For the text-containing cell, return its midpoint in [x, y] coordinate format. 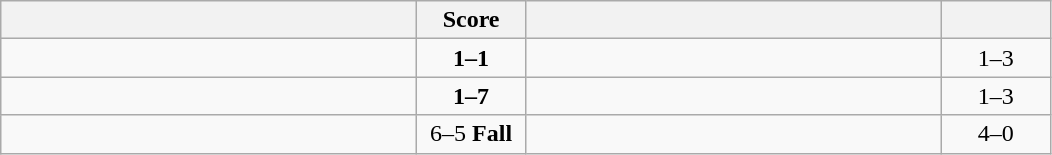
1–7 [472, 96]
Score [472, 20]
6–5 Fall [472, 134]
1–1 [472, 58]
4–0 [996, 134]
